Extract the [X, Y] coordinate from the center of the cell holding the provided text.  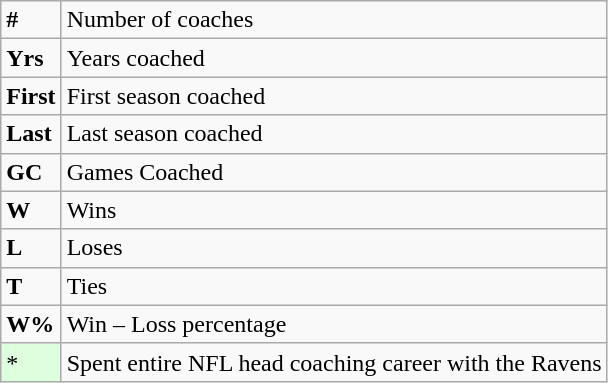
* [31, 362]
GC [31, 172]
L [31, 248]
Ties [334, 286]
# [31, 20]
Spent entire NFL head coaching career with the Ravens [334, 362]
Loses [334, 248]
First season coached [334, 96]
Win – Loss percentage [334, 324]
Number of coaches [334, 20]
Last season coached [334, 134]
T [31, 286]
Wins [334, 210]
W% [31, 324]
Last [31, 134]
First [31, 96]
Games Coached [334, 172]
Years coached [334, 58]
Yrs [31, 58]
W [31, 210]
